Output the (X, Y) coordinate of the center of the cell containing the given text.  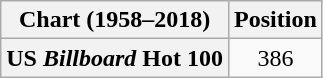
Position (276, 20)
US Billboard Hot 100 (115, 58)
386 (276, 58)
Chart (1958–2018) (115, 20)
